Identify which cell holds the provided text, then report its [x, y] central coordinate. 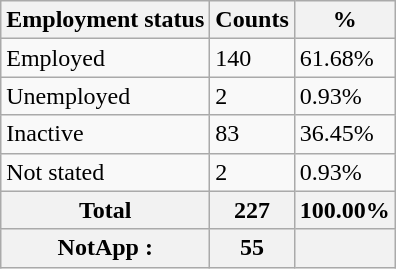
36.45% [344, 134]
55 [252, 248]
100.00% [344, 210]
140 [252, 58]
Counts [252, 20]
227 [252, 210]
Not stated [106, 172]
Unemployed [106, 96]
Employment status [106, 20]
NotApp : [106, 248]
Total [106, 210]
83 [252, 134]
% [344, 20]
61.68% [344, 58]
Employed [106, 58]
Inactive [106, 134]
